Provide the (x, y) coordinate of the cell's center where the given text is located.  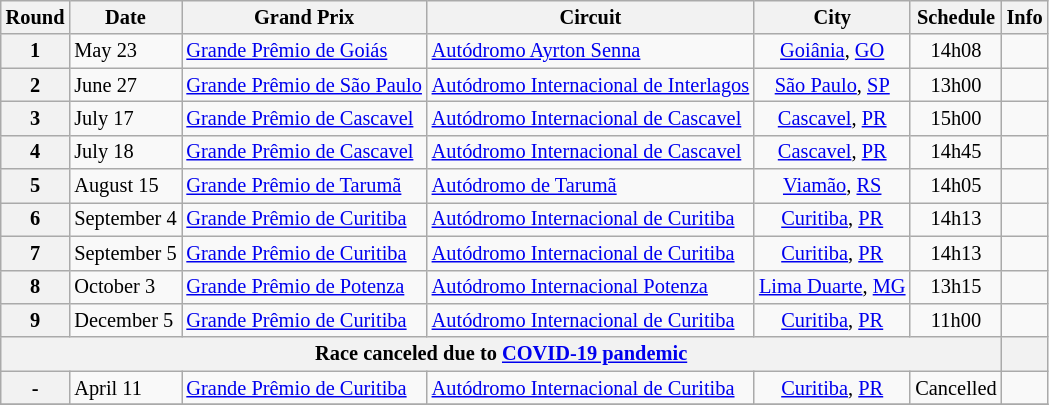
Date (125, 17)
Grande Prêmio de São Paulo (304, 85)
9 (36, 320)
Autódromo de Tarumã (590, 186)
14h08 (956, 51)
15h00 (956, 118)
Circuit (590, 17)
October 3 (125, 287)
May 23 (125, 51)
- (36, 388)
3 (36, 118)
Grande Prêmio de Goiás (304, 51)
6 (36, 219)
Schedule (956, 17)
Cancelled (956, 388)
Autódromo Internacional Potenza (590, 287)
Race canceled due to COVID-19 pandemic (502, 354)
Grande Prêmio de Tarumã (304, 186)
2 (36, 85)
April 11 (125, 388)
Goiânia, GO (832, 51)
13h15 (956, 287)
1 (36, 51)
Grande Prêmio de Potenza (304, 287)
Lima Duarte, MG (832, 287)
Viamão, RS (832, 186)
4 (36, 152)
Autódromo Ayrton Senna (590, 51)
July 18 (125, 152)
August 15 (125, 186)
14h05 (956, 186)
13h00 (956, 85)
June 27 (125, 85)
September 5 (125, 253)
São Paulo, SP (832, 85)
Grand Prix (304, 17)
July 17 (125, 118)
14h45 (956, 152)
City (832, 17)
8 (36, 287)
7 (36, 253)
September 4 (125, 219)
5 (36, 186)
December 5 (125, 320)
Autódromo Internacional de Interlagos (590, 85)
Info (1025, 17)
Round (36, 17)
11h00 (956, 320)
